Detect which cell encompasses the target text, then output its [X, Y] center coordinate. 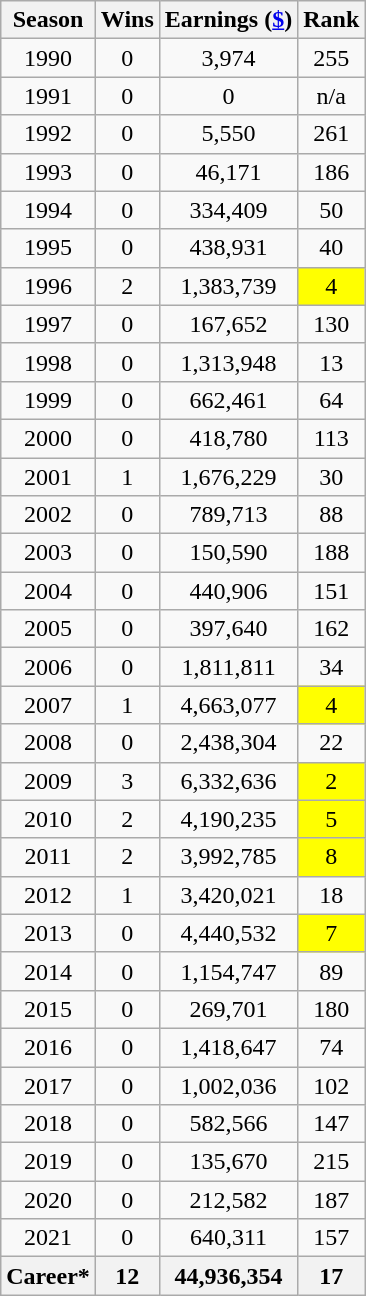
2016 [48, 1047]
440,906 [228, 591]
1996 [48, 286]
2008 [48, 743]
46,171 [228, 172]
397,640 [228, 629]
1997 [48, 324]
261 [332, 134]
1,154,747 [228, 971]
2,438,304 [228, 743]
151 [332, 591]
2002 [48, 515]
334,409 [228, 210]
1,383,739 [228, 286]
2013 [48, 933]
102 [332, 1085]
2009 [48, 781]
167,652 [228, 324]
1,418,647 [228, 1047]
Earnings ($) [228, 20]
18 [332, 895]
88 [332, 515]
22 [332, 743]
180 [332, 1009]
4,440,532 [228, 933]
157 [332, 1238]
2020 [48, 1200]
2000 [48, 438]
1,676,229 [228, 477]
2014 [48, 971]
1,313,948 [228, 362]
89 [332, 971]
582,566 [228, 1124]
2007 [48, 705]
2011 [48, 857]
113 [332, 438]
255 [332, 58]
30 [332, 477]
1,002,036 [228, 1085]
2017 [48, 1085]
2021 [48, 1238]
418,780 [228, 438]
1995 [48, 248]
Wins [127, 20]
Season [48, 20]
135,670 [228, 1162]
2006 [48, 667]
2015 [48, 1009]
3 [127, 781]
269,701 [228, 1009]
2018 [48, 1124]
2001 [48, 477]
3,974 [228, 58]
1992 [48, 134]
186 [332, 172]
162 [332, 629]
17 [332, 1276]
34 [332, 667]
438,931 [228, 248]
4,663,077 [228, 705]
1998 [48, 362]
8 [332, 857]
13 [332, 362]
2019 [48, 1162]
188 [332, 553]
1993 [48, 172]
187 [332, 1200]
44,936,354 [228, 1276]
2010 [48, 819]
1,811,811 [228, 667]
5 [332, 819]
2005 [48, 629]
Rank [332, 20]
n/a [332, 96]
2003 [48, 553]
40 [332, 248]
7 [332, 933]
2012 [48, 895]
1994 [48, 210]
640,311 [228, 1238]
3,420,021 [228, 895]
130 [332, 324]
215 [332, 1162]
150,590 [228, 553]
74 [332, 1047]
1990 [48, 58]
64 [332, 400]
2004 [48, 591]
1999 [48, 400]
4,190,235 [228, 819]
147 [332, 1124]
12 [127, 1276]
212,582 [228, 1200]
5,550 [228, 134]
Career* [48, 1276]
789,713 [228, 515]
1991 [48, 96]
662,461 [228, 400]
6,332,636 [228, 781]
50 [332, 210]
3,992,785 [228, 857]
